Detect which cell encompasses the target text, then output its (x, y) center coordinate. 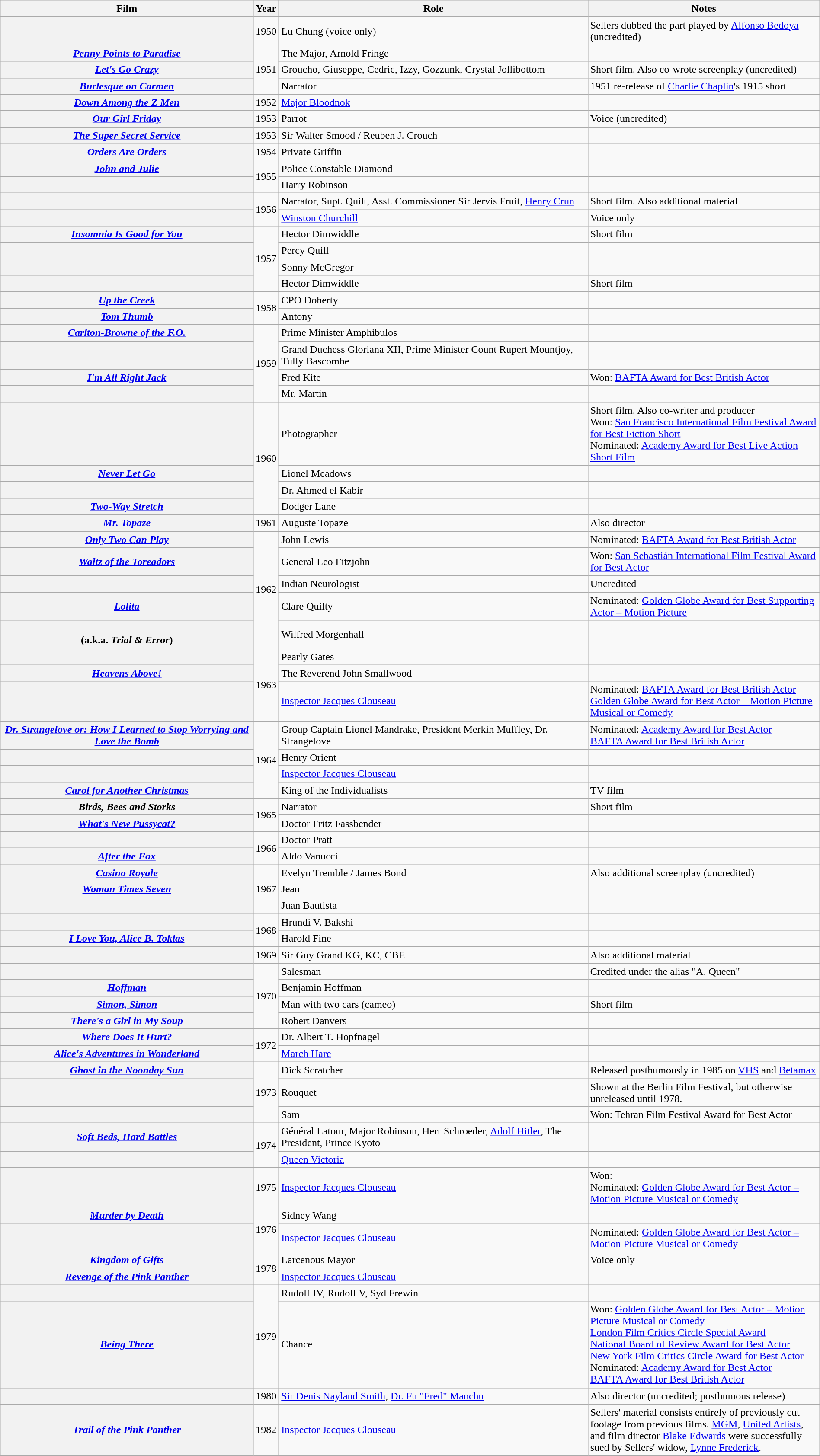
1958 (266, 308)
Auguste Topaze (433, 523)
1961 (266, 523)
1969 (266, 955)
Robert Danvers (433, 1021)
Lu Chung (voice only) (433, 31)
Being There (127, 1344)
Man with two cars (cameo) (433, 1004)
1960 (266, 458)
1970 (266, 996)
Murder by Death (127, 1216)
King of the Individualists (433, 790)
Credited under the alias "A. Queen" (704, 971)
Salesman (433, 971)
1955 (266, 176)
Winston Churchill (433, 217)
1956 (266, 209)
Where Does It Hurt? (127, 1037)
Dr. Strangelove or: How I Learned to Stop Worrying and Love the Bomb (127, 735)
Also director (uncredited; posthumous release) (704, 1396)
Shown at the Berlin Film Festival, but otherwise unreleased until 1978. (704, 1092)
Revenge of the Pink Panther (127, 1277)
1978 (266, 1268)
1966 (266, 848)
There's a Girl in My Soup (127, 1021)
Fred Kite (433, 377)
Dodger Lane (433, 506)
Orders Are Orders (127, 152)
March Hare (433, 1054)
Released posthumously in 1985 on VHS and Betamax (704, 1070)
Rouquet (433, 1092)
Mr. Martin (433, 394)
Lionel Meadows (433, 473)
1963 (266, 685)
Won: Nominated: Golden Globe Award for Best Actor – Motion Picture Musical or Comedy (704, 1188)
Dick Scratcher (433, 1070)
1951 re-release of Charlie Chaplin's 1915 short (704, 86)
Sir Walter Smood / Reuben J. Crouch (433, 135)
1975 (266, 1188)
Only Two Can Play (127, 539)
Burlesque on Carmen (127, 86)
Police Constable Diamond (433, 168)
Sir Guy Grand KG, KC, CBE (433, 955)
I Love You, Alice B. Toklas (127, 939)
Dr. Ahmed el Kabir (433, 490)
What's New Pussycat? (127, 823)
Hoffman (127, 988)
John Lewis (433, 539)
Indian Neurologist (433, 584)
Aldo Vanucci (433, 856)
1965 (266, 815)
Tom Thumb (127, 316)
The Reverend John Smallwood (433, 673)
Also director (704, 523)
1968 (266, 930)
Won: San Sebastián International Film Festival Award for Best Actor (704, 562)
Let's Go Crazy (127, 70)
Rudolf IV, Rudolf V, Syd Frewin (433, 1293)
1950 (266, 31)
1982 (266, 1430)
1974 (266, 1145)
Trail of the Pink Panther (127, 1430)
Group Captain Lionel Mandrake, President Merkin Muffley, Dr. Strangelove (433, 735)
Wilfred Morgenhall (433, 635)
1954 (266, 152)
After the Fox (127, 856)
Simon, Simon (127, 1004)
Evelyn Tremble / James Bond (433, 873)
Birds, Bees and Storks (127, 807)
Notes (704, 9)
Lolita (127, 606)
(a.k.a. Trial & Error) (127, 635)
Up the Creek (127, 300)
1979 (266, 1336)
Benjamin Hoffman (433, 988)
Nominated: Golden Globe Award for Best Actor – Motion Picture Musical or Comedy (704, 1238)
Also additional material (704, 955)
1957 (266, 259)
Doctor Fritz Fassbender (433, 823)
Sonny McGregor (433, 267)
Général Latour, Major Robinson, Herr Schroeder, Adolf Hitler, The President, Prince Kyoto (433, 1137)
I'm All Right Jack (127, 377)
1964 (266, 760)
1980 (266, 1396)
1973 (266, 1092)
The Super Secret Service (127, 135)
Uncredited (704, 584)
1959 (266, 363)
Percy Quill (433, 251)
Nominated: Academy Award for Best Actor BAFTA Award for Best British Actor (704, 735)
Nominated: Golden Globe Award for Best Supporting Actor – Motion Picture (704, 606)
Won: Tehran Film Festival Award for Best Actor (704, 1114)
Woman Times Seven (127, 889)
Grand Duchess Gloriana XII, Prime Minister Count Rupert Mountjoy, Tully Bascombe (433, 355)
Two-Way Stretch (127, 506)
Harry Robinson (433, 185)
John and Julie (127, 168)
Chance (433, 1344)
Never Let Go (127, 473)
Queen Victoria (433, 1159)
Prime Minister Amphibulos (433, 333)
Jean (433, 889)
Doctor Pratt (433, 840)
1976 (266, 1229)
Carlton-Browne of the F.O. (127, 333)
Major Bloodnok (433, 102)
Voice (uncredited) (704, 119)
Insomnia Is Good for You (127, 234)
Won: BAFTA Award for Best British Actor (704, 377)
Penny Points to Paradise (127, 53)
Sidney Wang (433, 1216)
1972 (266, 1045)
Antony (433, 316)
Short film. Also additional material (704, 201)
Mr. Topaze (127, 523)
Narrator, Supt. Quilt, Asst. Commissioner Sir Jervis Fruit, Henry Crun (433, 201)
Casino Royale (127, 873)
Kingdom of Gifts (127, 1260)
Parrot (433, 119)
Role (433, 9)
Hrundi V. Bakshi (433, 922)
Larcenous Mayor (433, 1260)
Sellers dubbed the part played by Alfonso Bedoya (uncredited) (704, 31)
Heavens Above! (127, 673)
TV film (704, 790)
Ghost in the Noonday Sun (127, 1070)
Harold Fine (433, 939)
Nominated: BAFTA Award for Best British Actor Golden Globe Award for Best Actor – Motion Picture Musical or Comedy (704, 701)
Sir Denis Nayland Smith, Dr. Fu "Fred" Manchu (433, 1396)
Juan Bautista (433, 906)
Carol for Another Christmas (127, 790)
Also additional screenplay (uncredited) (704, 873)
1962 (266, 590)
The Major, Arnold Fringe (433, 53)
Private Griffin (433, 152)
CPO Doherty (433, 300)
Groucho, Giuseppe, Cedric, Izzy, Gozzunk, Crystal Jollibottom (433, 70)
Henry Orient (433, 757)
Soft Beds, Hard Battles (127, 1137)
Film (127, 9)
Waltz of the Toreadors (127, 562)
1952 (266, 102)
Sam (433, 1114)
Nominated: BAFTA Award for Best British Actor (704, 539)
Photographer (433, 434)
Alice's Adventures in Wonderland (127, 1054)
Our Girl Friday (127, 119)
1967 (266, 889)
Down Among the Z Men (127, 102)
Dr. Albert T. Hopfnagel (433, 1037)
General Leo Fitzjohn (433, 562)
Clare Quilty (433, 606)
Year (266, 9)
Short film. Also co-wrote screenplay (uncredited) (704, 70)
1951 (266, 70)
Pearly Gates (433, 657)
